Determine the (X, Y) coordinate at the center of the cell enclosing the given text.  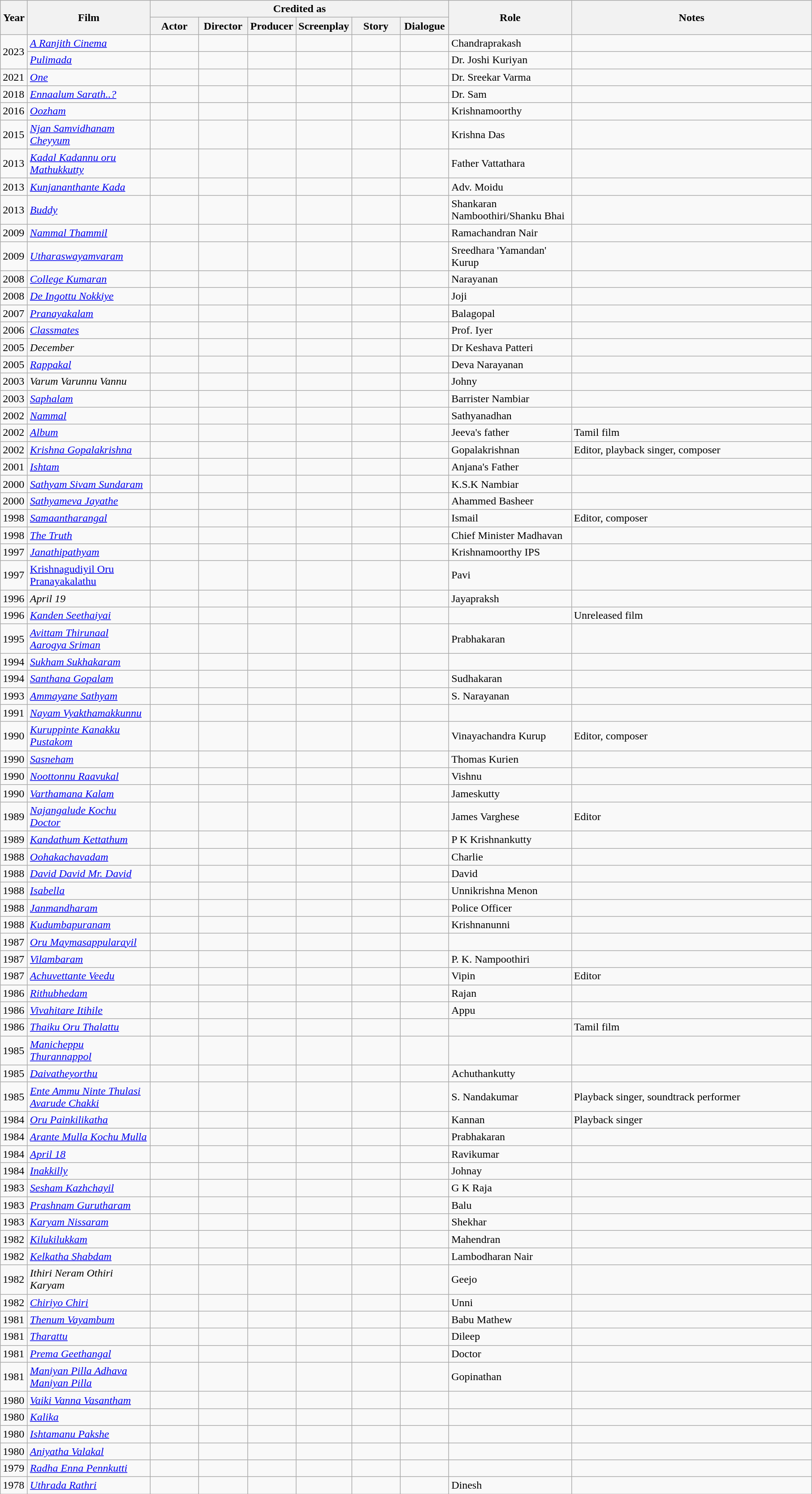
Editor, playback singer, composer (691, 450)
Noottonnu Raavukal (89, 776)
Deva Narayanan (510, 365)
Nayam Vyakthamakkunnu (89, 713)
Prof. Iyer (510, 330)
Kanden Seethaiyai (89, 616)
A Ranjith Cinema (89, 43)
Narayanan (510, 279)
Album (89, 433)
Isabella (89, 891)
Thaiku Oru Thalattu (89, 1027)
1995 (14, 638)
Oru Maymasappularayil (89, 942)
Sasneham (89, 759)
Jeeva's father (510, 433)
S. Narayanan (510, 696)
Johnay (510, 1171)
Janmandharam (89, 908)
Actor (175, 26)
Arante Mulla Kochu Mulla (89, 1137)
Utharaswayamvaram (89, 256)
Santhana Gopalam (89, 679)
2007 (14, 313)
Njan Samvidhanam Cheyyum (89, 135)
1993 (14, 696)
Ramachandran Nair (510, 233)
G K Raja (510, 1188)
Achuthankutty (510, 1073)
Saphalam (89, 399)
Pranayakalam (89, 313)
Babu Mathew (510, 1320)
Unreleased film (691, 616)
Kalika (89, 1417)
Ennaalum Sarath..? (89, 94)
Playback singer, soundtrack performer (691, 1097)
Radha Enna Pennkutti (89, 1468)
Vipin (510, 976)
Krishnagudiyil Oru Pranayakalathu (89, 576)
Vinayachandra Kurup (510, 736)
Ravikumar (510, 1154)
Pulimada (89, 60)
Aniyatha Valakal (89, 1451)
Year (14, 17)
Gopinathan (510, 1377)
One (89, 77)
Lambodharan Nair (510, 1256)
Geejo (510, 1280)
Chandraprakash (510, 43)
Father Vattathara (510, 163)
Ente Ammu Ninte Thulasi Avarude Chakki (89, 1097)
2006 (14, 330)
Johny (510, 382)
Uthrada Rathri (89, 1485)
Chief Minister Madhavan (510, 535)
Oru Painkilikatha (89, 1120)
David (510, 874)
2015 (14, 135)
Kuruppinte Kanakku Pustakom (89, 736)
1991 (14, 713)
Mahendran (510, 1239)
Sathyam Sivam Sundaram (89, 484)
Kelkatha Shabdam (89, 1256)
Rappakal (89, 365)
Maniyan Pilla Adhava Maniyan Pilla (89, 1377)
Karyam Nissaram (89, 1222)
K.S.K Nambiar (510, 484)
Rajan (510, 993)
Police Officer (510, 908)
Varthamana Kalam (89, 793)
Anjana's Father (510, 467)
Rithubhedam (89, 993)
Krishnamoorthy (510, 111)
Classmates (89, 330)
Inakkilly (89, 1171)
Sudhakaran (510, 679)
Oohakachavadam (89, 857)
Thenum Vayambum (89, 1320)
James Varghese (510, 816)
Avittam Thirunaal Aarogya Sriman (89, 638)
Sreedhara 'Yamandan' Kurup (510, 256)
Kudumbapuranam (89, 925)
Varum Varunnu Vannu (89, 382)
Pavi (510, 576)
Najangalude Kochu Doctor (89, 816)
College Kumaran (89, 279)
Samaantharangal (89, 518)
Director (223, 26)
Prema Geethangal (89, 1354)
Dr. Sreekar Varma (510, 77)
Balagopal (510, 313)
Unnikrishna Menon (510, 891)
The Truth (89, 535)
De Ingottu Nokkiye (89, 296)
Nammal Thammil (89, 233)
Krishna Das (510, 135)
Charlie (510, 857)
2001 (14, 467)
Krishnamoorthy IPS (510, 552)
Vaiki Vanna Vasantham (89, 1400)
Shekhar (510, 1222)
P. K. Nampoothiri (510, 959)
Joji (510, 296)
Oozham (89, 111)
Jameskutty (510, 793)
Ishtam (89, 467)
Daivatheyorthu (89, 1073)
Vilambaram (89, 959)
Sukham Sukhakaram (89, 662)
Tharattu (89, 1337)
2018 (14, 94)
April 18 (89, 1154)
Kadal Kadannu oru Mathukkutty (89, 163)
Achuvettante Veedu (89, 976)
April 19 (89, 599)
Notes (691, 17)
Screenplay (324, 26)
Balu (510, 1205)
Film (89, 17)
Dileep (510, 1337)
David David Mr. David (89, 874)
Kandathum Kettathum (89, 839)
Role (510, 17)
Ammayane Sathyam (89, 696)
December (89, 347)
Thomas Kurien (510, 759)
Appu (510, 1010)
Gopalakrishnan (510, 450)
Vishnu (510, 776)
P K Krishnankutty (510, 839)
Janathipathyam (89, 552)
Kunjananthante Kada (89, 187)
Producer (272, 26)
1978 (14, 1485)
Doctor (510, 1354)
Manicheppu Thurannappol (89, 1050)
Story (376, 26)
2023 (14, 52)
Ismail (510, 518)
Nammal (89, 416)
Playback singer (691, 1120)
Adv. Moidu (510, 187)
Chiriyo Chiri (89, 1303)
Krishna Gopalakrishna (89, 450)
Jayapraksh (510, 599)
Ithiri Neram Othiri Karyam (89, 1280)
Krishnanunni (510, 925)
Ahammed Basheer (510, 501)
Dinesh (510, 1485)
Buddy (89, 210)
Dr Keshava Patteri (510, 347)
S. Nandakumar (510, 1097)
2016 (14, 111)
2021 (14, 77)
Unni (510, 1303)
Sathyameva Jayathe (89, 501)
Sathyanadhan (510, 416)
Credited as (299, 9)
Dr. Joshi Kuriyan (510, 60)
Barrister Nambiar (510, 399)
Dr. Sam (510, 94)
Sesham Kazhchayil (89, 1188)
Vivahitare Itihile (89, 1010)
1979 (14, 1468)
Prashnam Gurutharam (89, 1205)
Kannan (510, 1120)
Ishtamanu Pakshe (89, 1434)
Shankaran Namboothiri/Shanku Bhai (510, 210)
Kilukilukkam (89, 1239)
Dialogue (425, 26)
